Locate the cell with the specified text and output its [x, y] center coordinate. 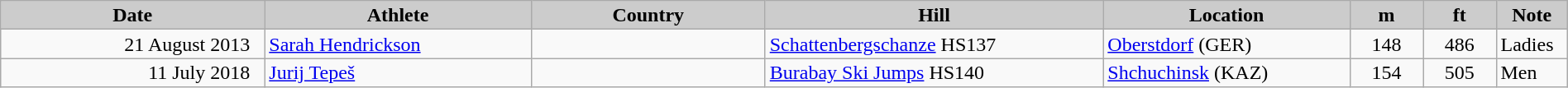
154 [1386, 72]
Jurij Tepeš [398, 72]
505 [1460, 72]
148 [1386, 44]
Athlete [398, 15]
ft [1460, 15]
Shchuchinsk (KAZ) [1226, 72]
Schattenbergschanze HS137 [935, 44]
Burabay Ski Jumps HS140 [935, 72]
486 [1460, 44]
Date [132, 15]
m [1386, 15]
Hill [935, 15]
Country [648, 15]
21 August 2013 [132, 44]
Ladies [1532, 44]
Oberstdorf (GER) [1226, 44]
Sarah Hendrickson [398, 44]
11 July 2018 [132, 72]
Men [1532, 72]
Note [1532, 15]
Location [1226, 15]
